Locate the cell with the specified text and output its (x, y) center coordinate. 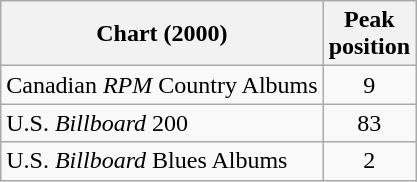
U.S. Billboard 200 (162, 123)
9 (369, 85)
Chart (2000) (162, 34)
Peakposition (369, 34)
U.S. Billboard Blues Albums (162, 161)
Canadian RPM Country Albums (162, 85)
2 (369, 161)
83 (369, 123)
